Capture the cell that displays the provided text and extract its [x, y] central coordinate. 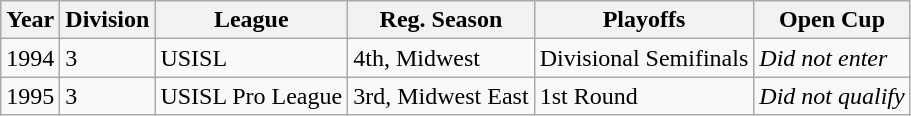
Open Cup [832, 20]
4th, Midwest [441, 58]
Did not enter [832, 58]
1st Round [644, 96]
USISL [252, 58]
USISL Pro League [252, 96]
League [252, 20]
Year [30, 20]
Division [108, 20]
Reg. Season [441, 20]
1994 [30, 58]
Divisional Semifinals [644, 58]
3rd, Midwest East [441, 96]
Did not qualify [832, 96]
1995 [30, 96]
Playoffs [644, 20]
